Find where the given text appears and provide that cell's center as [X, Y] coordinate. 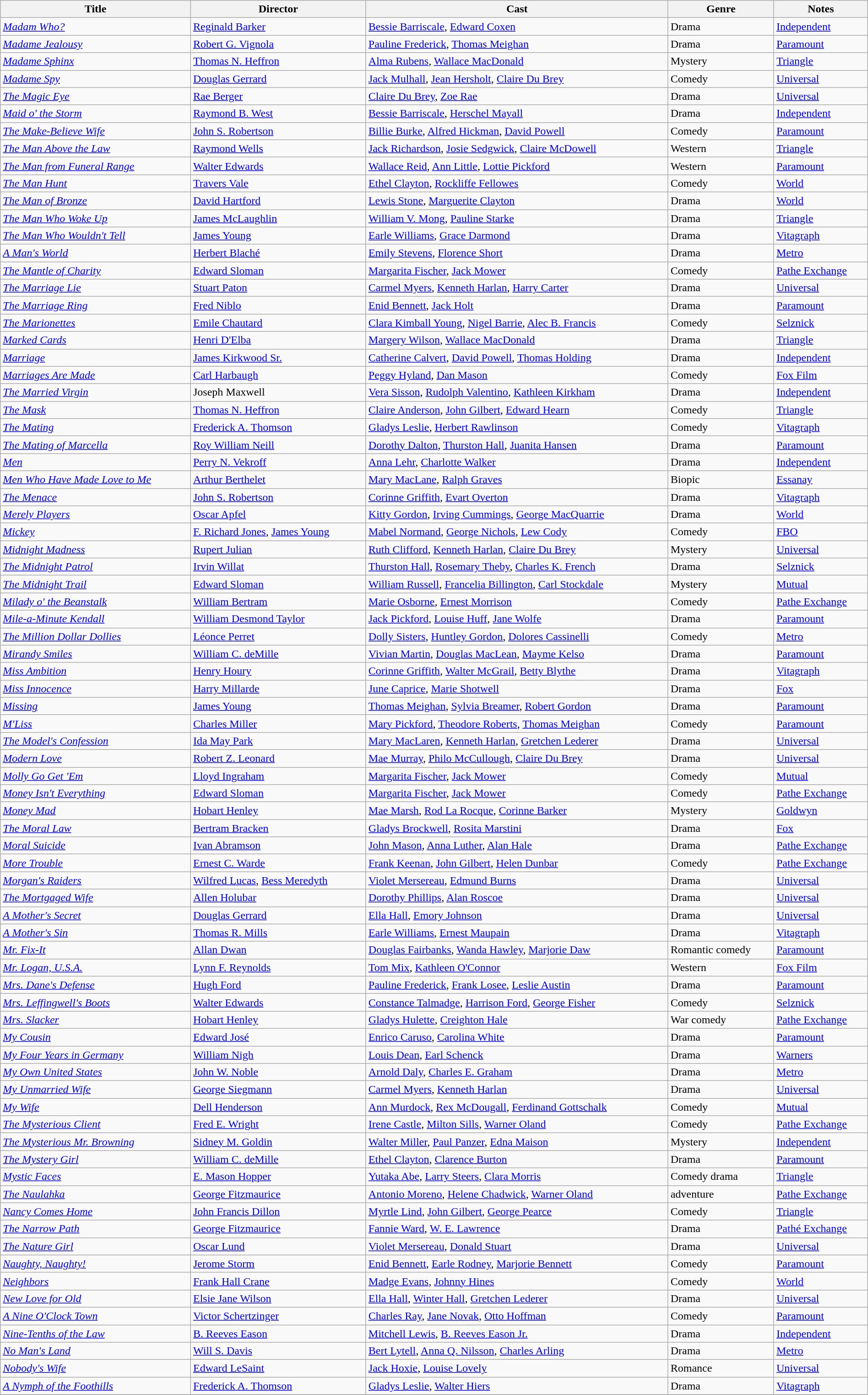
Dolly Sisters, Huntley Gordon, Dolores Cassinelli [517, 636]
Essanay [820, 479]
Herbert Blaché [278, 253]
Roy William Neill [278, 445]
Travers Vale [278, 183]
Director [278, 9]
M'Liss [96, 723]
Henry Houry [278, 671]
The Man of Bronze [96, 201]
Gladys Hulette, Creighton Hale [517, 1020]
Naughty, Naughty! [96, 1264]
Vivian Martin, Douglas MacLean, Mayme Kelso [517, 654]
Mystic Faces [96, 1177]
Money Mad [96, 811]
Notes [820, 9]
A Mother's Sin [96, 933]
Men Who Have Made Love to Me [96, 479]
Léonce Perret [278, 636]
Myrtle Lind, John Gilbert, George Pearce [517, 1211]
More Trouble [96, 863]
Violet Mersereau, Donald Stuart [517, 1246]
Miss Ambition [96, 671]
William V. Mong, Pauline Starke [517, 218]
Neighbors [96, 1281]
Lynn F. Reynolds [278, 967]
Ella Hall, Winter Hall, Gretchen Lederer [517, 1298]
Allan Dwan [278, 950]
Ethel Clayton, Rockliffe Fellowes [517, 183]
Vera Sisson, Rudolph Valentino, Kathleen Kirkham [517, 392]
No Man's Land [96, 1351]
The Marriage Ring [96, 305]
Ida May Park [278, 741]
Ruth Clifford, Kenneth Harlan, Claire Du Brey [517, 549]
Mae Marsh, Rod La Rocque, Corinne Barker [517, 811]
Irene Castle, Milton Sills, Warner Oland [517, 1124]
Mile-a-Minute Kendall [96, 619]
The Nature Girl [96, 1246]
Henri D'Elba [278, 340]
A Nine O'Clock Town [96, 1316]
Bessie Barriscale, Herschel Mayall [517, 114]
Constance Talmadge, Harrison Ford, George Fisher [517, 1002]
Comedy drama [721, 1177]
Perry N. Vekroff [278, 462]
The Man from Funeral Range [96, 166]
The Man Who Woke Up [96, 218]
Bert Lytell, Anna Q. Nilsson, Charles Arling [517, 1351]
Victor Schertzinger [278, 1316]
My Own United States [96, 1072]
Jack Pickford, Louise Huff, Jane Wolfe [517, 619]
Gladys Brockwell, Rosita Marstini [517, 828]
Pathé Exchange [820, 1229]
Anna Lehr, Charlotte Walker [517, 462]
Earle Williams, Grace Darmond [517, 236]
The Make-Believe Wife [96, 131]
The Menace [96, 497]
Fred Niblo [278, 305]
Carl Harbaugh [278, 375]
Romance [721, 1368]
Antonio Moreno, Helene Chadwick, Warner Oland [517, 1194]
Sidney M. Goldin [278, 1142]
Money Isn't Everything [96, 793]
James Kirkwood Sr. [278, 358]
Nancy Comes Home [96, 1211]
FBO [820, 532]
Mr. Logan, U.S.A. [96, 967]
The Naulahka [96, 1194]
Molly Go Get 'Em [96, 776]
Oscar Apfel [278, 515]
Edward LeSaint [278, 1368]
Billie Burke, Alfred Hickman, David Powell [517, 131]
Douglas Fairbanks, Wanda Hawley, Marjorie Daw [517, 950]
Ethel Clayton, Clarence Burton [517, 1159]
My Four Years in Germany [96, 1054]
Corinne Griffith, Walter McGrail, Betty Blythe [517, 671]
Lloyd Ingraham [278, 776]
Modern Love [96, 758]
Oscar Lund [278, 1246]
James McLaughlin [278, 218]
Alma Rubens, Wallace MacDonald [517, 61]
Emily Stevens, Florence Short [517, 253]
The Mating [96, 427]
Frank Hall Crane [278, 1281]
Ernest C. Warde [278, 863]
Merely Players [96, 515]
Mary MacLaren, Kenneth Harlan, Gretchen Lederer [517, 741]
Missing [96, 706]
Raymond B. West [278, 114]
Mirandy Smiles [96, 654]
Mitchell Lewis, B. Reeves Eason Jr. [517, 1334]
Nobody's Wife [96, 1368]
Yutaka Abe, Larry Steers, Clara Morris [517, 1177]
The Man Above the Law [96, 148]
B. Reeves Eason [278, 1334]
Elsie Jane Wilson [278, 1298]
War comedy [721, 1020]
Reginald Barker [278, 27]
Robert G. Vignola [278, 44]
Midnight Madness [96, 549]
Corinne Griffith, Evart Overton [517, 497]
The Marriage Lie [96, 288]
Enid Bennett, Earle Rodney, Marjorie Bennett [517, 1264]
Men [96, 462]
Madam Who? [96, 27]
Claire Du Brey, Zoe Rae [517, 96]
Dorothy Phillips, Alan Roscoe [517, 898]
The Midnight Patrol [96, 567]
My Wife [96, 1107]
June Caprice, Marie Shotwell [517, 689]
The Midnight Trail [96, 584]
William Russell, Francelia Billington, Carl Stockdale [517, 584]
Emile Chautard [278, 323]
My Cousin [96, 1037]
Maid o' the Storm [96, 114]
A Nymph of the Foothills [96, 1386]
Bertram Bracken [278, 828]
Madame Jealousy [96, 44]
Nine-Tenths of the Law [96, 1334]
Margery Wilson, Wallace MacDonald [517, 340]
The Mysterious Mr. Browning [96, 1142]
The Mating of Marcella [96, 445]
The Magic Eye [96, 96]
Ann Murdock, Rex McDougall, Ferdinand Gottschalk [517, 1107]
Mickey [96, 532]
Enid Bennett, Jack Holt [517, 305]
Irvin Willat [278, 567]
Ella Hall, Emory Johnson [517, 915]
Genre [721, 9]
Lewis Stone, Marguerite Clayton [517, 201]
Mrs. Slacker [96, 1020]
Carmel Myers, Kenneth Harlan, Harry Carter [517, 288]
The Mysterious Client [96, 1124]
Thomas R. Mills [278, 933]
The Narrow Path [96, 1229]
Rupert Julian [278, 549]
Rae Berger [278, 96]
The Mortgaged Wife [96, 898]
Thomas Meighan, Sylvia Breamer, Robert Gordon [517, 706]
David Hartford [278, 201]
Dorothy Dalton, Thurston Hall, Juanita Hansen [517, 445]
Madame Spy [96, 79]
Kitty Gordon, Irving Cummings, George MacQuarrie [517, 515]
Cast [517, 9]
Claire Anderson, John Gilbert, Edward Hearn [517, 410]
Raymond Wells [278, 148]
Tom Mix, Kathleen O'Connor [517, 967]
Arthur Berthelet [278, 479]
The Man Who Wouldn't Tell [96, 236]
Pauline Frederick, Thomas Meighan [517, 44]
Mabel Normand, George Nichols, Lew Cody [517, 532]
The Mantle of Charity [96, 271]
Morgan's Raiders [96, 880]
Stuart Paton [278, 288]
Warners [820, 1054]
Mary MacLane, Ralph Graves [517, 479]
The Married Virgin [96, 392]
Charles Miller [278, 723]
My Unmarried Wife [96, 1090]
Thurston Hall, Rosemary Theby, Charles K. French [517, 567]
John Mason, Anna Luther, Alan Hale [517, 846]
Marriage [96, 358]
Goldwyn [820, 811]
William Bertram [278, 602]
The Mystery Girl [96, 1159]
Pauline Frederick, Frank Losee, Leslie Austin [517, 985]
Bessie Barriscale, Edward Coxen [517, 27]
Robert Z. Leonard [278, 758]
Allen Holubar [278, 898]
Carmel Myers, Kenneth Harlan [517, 1090]
F. Richard Jones, James Young [278, 532]
Jack Richardson, Josie Sedgwick, Claire McDowell [517, 148]
Fannie Ward, W. E. Lawrence [517, 1229]
Edward José [278, 1037]
Milady o' the Beanstalk [96, 602]
A Man's World [96, 253]
Will S. Davis [278, 1351]
The Million Dollar Dollies [96, 636]
The Model's Confession [96, 741]
Jerome Storm [278, 1264]
Miss Innocence [96, 689]
Catherine Calvert, David Powell, Thomas Holding [517, 358]
Frank Keenan, John Gilbert, Helen Dunbar [517, 863]
Ivan Abramson [278, 846]
The Moral Law [96, 828]
Harry Millarde [278, 689]
Mary Pickford, Theodore Roberts, Thomas Meighan [517, 723]
Romantic comedy [721, 950]
The Mask [96, 410]
Enrico Caruso, Carolina White [517, 1037]
Dell Henderson [278, 1107]
Earle Williams, Ernest Maupain [517, 933]
William Nigh [278, 1054]
Mae Murray, Philo McCullough, Claire Du Brey [517, 758]
Moral Suicide [96, 846]
William Desmond Taylor [278, 619]
Mr. Fix-It [96, 950]
George Siegmann [278, 1090]
Marriages Are Made [96, 375]
Fred E. Wright [278, 1124]
Jack Mulhall, Jean Hersholt, Claire Du Brey [517, 79]
Hugh Ford [278, 985]
Marie Osborne, Ernest Morrison [517, 602]
John W. Noble [278, 1072]
New Love for Old [96, 1298]
Clara Kimball Young, Nigel Barrie, Alec B. Francis [517, 323]
Peggy Hyland, Dan Mason [517, 375]
Walter Miller, Paul Panzer, Edna Maison [517, 1142]
Gladys Leslie, Walter Hiers [517, 1386]
Madge Evans, Johnny Hines [517, 1281]
Jack Hoxie, Louise Lovely [517, 1368]
E. Mason Hopper [278, 1177]
Title [96, 9]
Wallace Reid, Ann Little, Lottie Pickford [517, 166]
Gladys Leslie, Herbert Rawlinson [517, 427]
Biopic [721, 479]
Arnold Daly, Charles E. Graham [517, 1072]
Madame Sphinx [96, 61]
Joseph Maxwell [278, 392]
A Mother's Secret [96, 915]
Mrs. Dane's Defense [96, 985]
The Marionettes [96, 323]
Violet Mersereau, Edmund Burns [517, 880]
Louis Dean, Earl Schenck [517, 1054]
Marked Cards [96, 340]
Wilfred Lucas, Bess Meredyth [278, 880]
Charles Ray, Jane Novak, Otto Hoffman [517, 1316]
The Man Hunt [96, 183]
adventure [721, 1194]
Mrs. Leffingwell's Boots [96, 1002]
John Francis Dillon [278, 1211]
